Scan for the cell matching the given text and deliver its (x, y) coordinate at center. 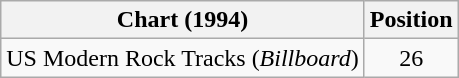
US Modern Rock Tracks (Billboard) (183, 58)
Chart (1994) (183, 20)
26 (411, 58)
Position (411, 20)
